For the text-containing cell, return its midpoint in [x, y] coordinate format. 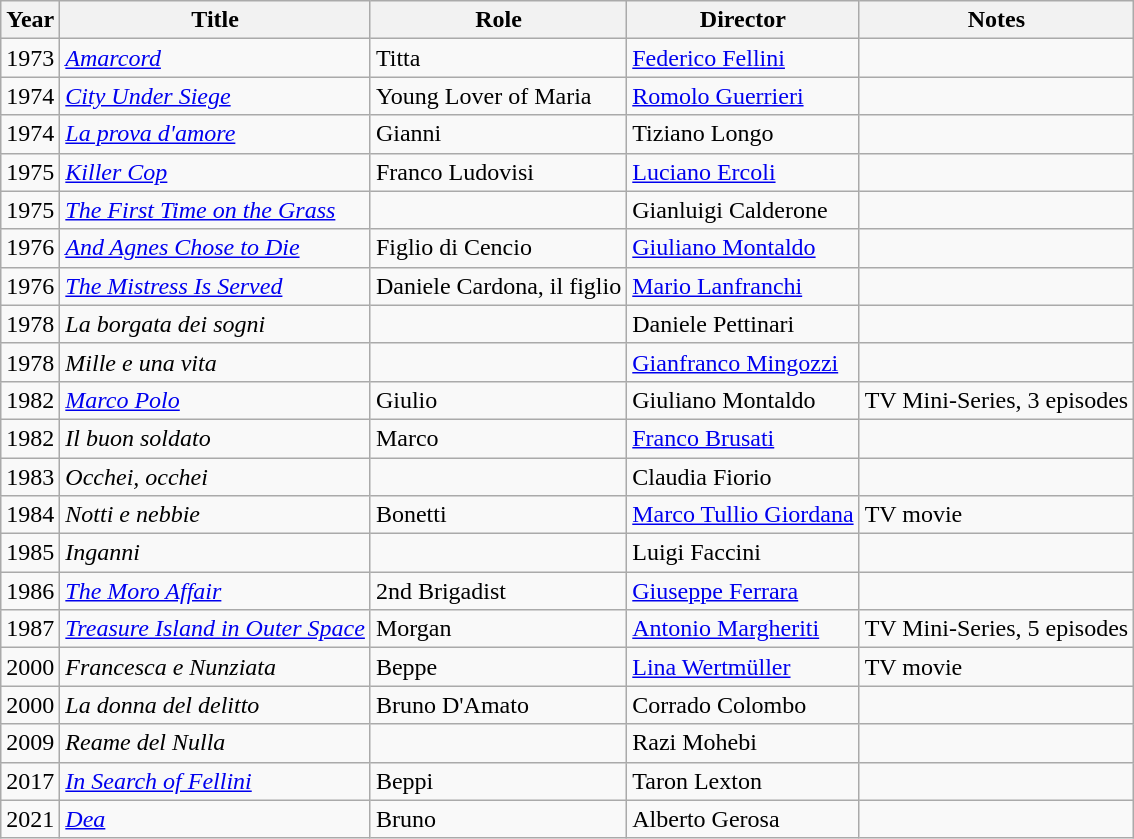
Antonio Margheriti [743, 629]
Luigi Faccini [743, 553]
The Moro Affair [216, 591]
Figlio di Cencio [498, 248]
2017 [30, 781]
1984 [30, 515]
Francesca e Nunziata [216, 667]
Inganni [216, 553]
Marco [498, 438]
Reame del Nulla [216, 743]
Amarcord [216, 58]
Year [30, 20]
Beppe [498, 667]
Role [498, 20]
1986 [30, 591]
Franco Brusati [743, 438]
City Under Siege [216, 96]
Gianluigi Calderone [743, 210]
1985 [30, 553]
Giuseppe Ferrara [743, 591]
Giulio [498, 400]
Bruno [498, 819]
Claudia Fiorio [743, 477]
Federico Fellini [743, 58]
Bonetti [498, 515]
Daniele Cardona, il figlio [498, 286]
Treasure Island in Outer Space [216, 629]
Bruno D'Amato [498, 705]
Morgan [498, 629]
La borgata dei sogni [216, 324]
Young Lover of Maria [498, 96]
2009 [30, 743]
Director [743, 20]
Luciano Ercoli [743, 172]
Mario Lanfranchi [743, 286]
Titta [498, 58]
Title [216, 20]
TV Mini-Series, 5 episodes [996, 629]
2nd Brigadist [498, 591]
Alberto Gerosa [743, 819]
Marco Polo [216, 400]
Dea [216, 819]
Mille e una vita [216, 362]
Occhei, occhei [216, 477]
In Search of Fellini [216, 781]
Lina Wertmüller [743, 667]
Tiziano Longo [743, 134]
TV Mini-Series, 3 episodes [996, 400]
Razi Mohebi [743, 743]
Beppi [498, 781]
Daniele Pettinari [743, 324]
The First Time on the Grass [216, 210]
1973 [30, 58]
Gianfranco Mingozzi [743, 362]
Killer Cop [216, 172]
1983 [30, 477]
2021 [30, 819]
Il buon soldato [216, 438]
And Agnes Chose to Die [216, 248]
Franco Ludovisi [498, 172]
Gianni [498, 134]
Notes [996, 20]
La prova d'amore [216, 134]
Notti e nebbie [216, 515]
Taron Lexton [743, 781]
La donna del delitto [216, 705]
Corrado Colombo [743, 705]
Marco Tullio Giordana [743, 515]
The Mistress Is Served [216, 286]
Romolo Guerrieri [743, 96]
1987 [30, 629]
